Capture the cell that displays the provided text and extract its [x, y] central coordinate. 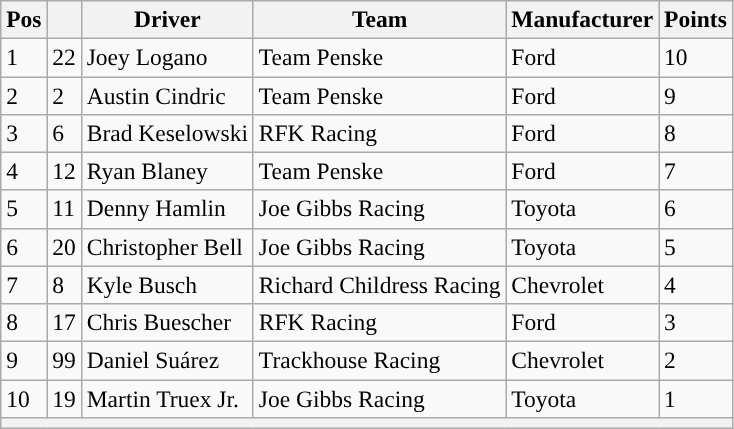
99 [64, 360]
Joey Logano [167, 57]
Points [696, 19]
Austin Cindric [167, 95]
Pos [24, 19]
Trackhouse Racing [379, 360]
Team [379, 19]
Richard Childress Racing [379, 285]
17 [64, 322]
11 [64, 209]
Driver [167, 19]
12 [64, 171]
Chris Buescher [167, 322]
Manufacturer [582, 19]
Kyle Busch [167, 285]
Ryan Blaney [167, 171]
Daniel Suárez [167, 360]
22 [64, 57]
Christopher Bell [167, 247]
Martin Truex Jr. [167, 398]
Brad Keselowski [167, 133]
19 [64, 398]
Denny Hamlin [167, 209]
20 [64, 247]
